Determine the (x, y) coordinate at the center of the cell enclosing the given text.  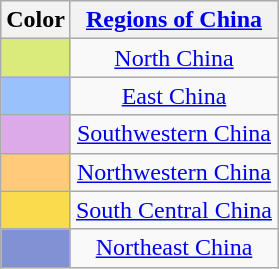
East China (174, 96)
South Central China (174, 210)
Regions of China (174, 20)
Color (36, 20)
Southwestern China (174, 134)
North China (174, 58)
Northeast China (174, 248)
Northwestern China (174, 172)
